From the cell containing the given text, extract its center point as [X, Y] coordinate. 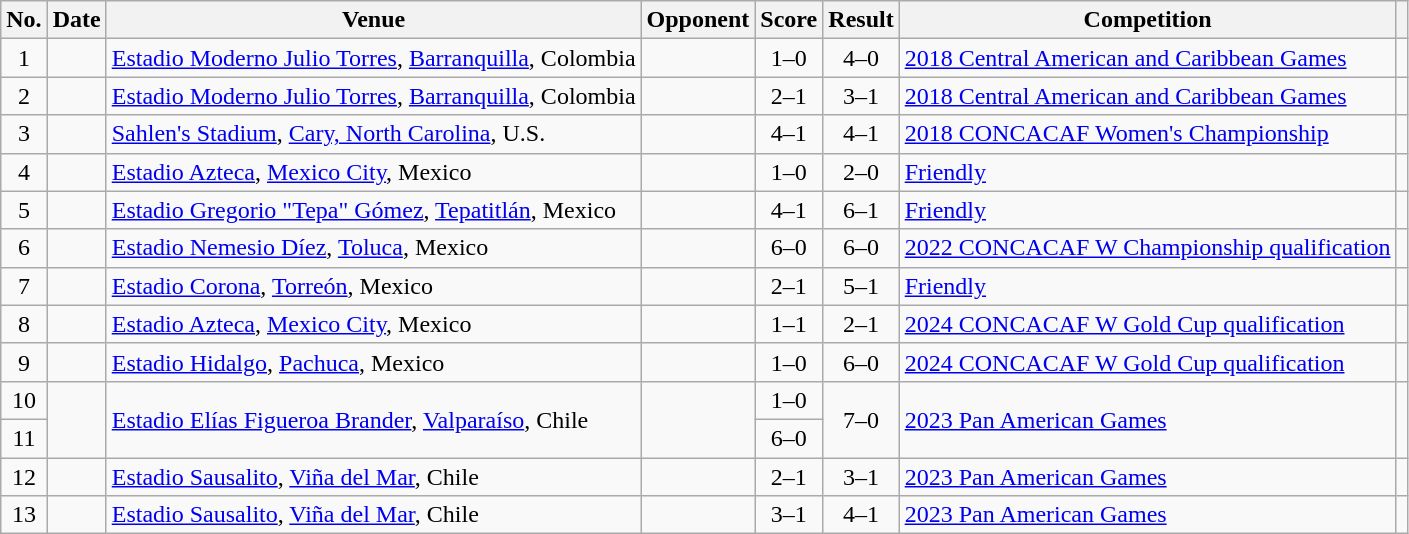
Result [861, 20]
5 [24, 210]
Opponent [698, 20]
6 [24, 248]
5–1 [861, 286]
13 [24, 515]
Estadio Gregorio "Tepa" Gómez, Tepatitlán, Mexico [374, 210]
4 [24, 172]
Estadio Elías Figueroa Brander, Valparaíso, Chile [374, 419]
Estadio Corona, Torreón, Mexico [374, 286]
Venue [374, 20]
Competition [1148, 20]
1 [24, 58]
10 [24, 400]
Estadio Nemesio Díez, Toluca, Mexico [374, 248]
7–0 [861, 419]
11 [24, 438]
2–0 [861, 172]
No. [24, 20]
Score [789, 20]
12 [24, 477]
Sahlen's Stadium, Cary, North Carolina, U.S. [374, 134]
2018 CONCACAF Women's Championship [1148, 134]
4–0 [861, 58]
6–1 [861, 210]
2022 CONCACAF W Championship qualification [1148, 248]
8 [24, 324]
1–1 [789, 324]
Estadio Hidalgo, Pachuca, Mexico [374, 362]
Date [76, 20]
7 [24, 286]
9 [24, 362]
2 [24, 96]
3 [24, 134]
